Return (x, y) of the center of cell containing provided text 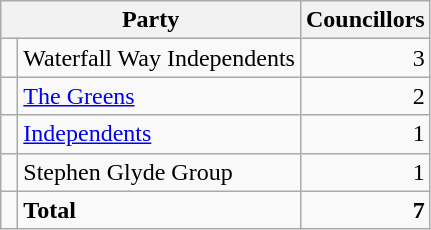
Total (160, 210)
Stephen Glyde Group (160, 172)
7 (365, 210)
The Greens (160, 96)
3 (365, 58)
2 (365, 96)
Party (151, 20)
Councillors (365, 20)
Independents (160, 134)
Waterfall Way Independents (160, 58)
